For the text-containing cell, return its midpoint in [x, y] coordinate format. 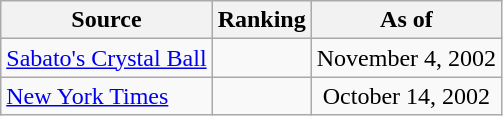
Ranking [262, 20]
As of [406, 20]
Sabato's Crystal Ball [106, 58]
November 4, 2002 [406, 58]
Source [106, 20]
October 14, 2002 [406, 96]
New York Times [106, 96]
